Detect which cell encompasses the target text, then output its [x, y] center coordinate. 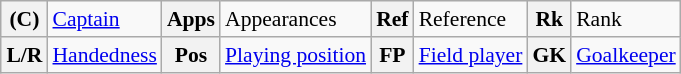
Pos [191, 55]
Apps [191, 19]
Playing position [296, 55]
Handedness [104, 55]
Appearances [296, 19]
Goalkeeper [626, 55]
Rank [626, 19]
L/R [24, 55]
Captain [104, 19]
Ref [392, 19]
FP [392, 55]
(C) [24, 19]
Field player [471, 55]
GK [549, 55]
Rk [549, 19]
Reference [471, 19]
